Determine the (X, Y) coordinate at the center of the cell enclosing the given text.  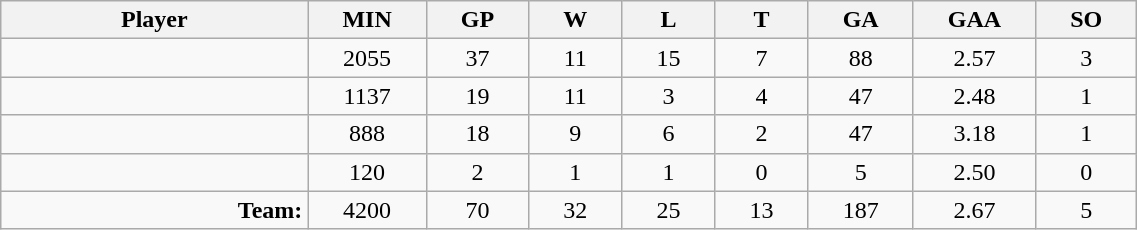
19 (477, 96)
187 (860, 210)
L (668, 20)
2.57 (974, 58)
2.67 (974, 210)
W (576, 20)
MIN (367, 20)
GA (860, 20)
4 (762, 96)
888 (367, 134)
7 (762, 58)
13 (762, 210)
2.48 (974, 96)
37 (477, 58)
25 (668, 210)
4200 (367, 210)
15 (668, 58)
3.18 (974, 134)
6 (668, 134)
T (762, 20)
32 (576, 210)
1137 (367, 96)
18 (477, 134)
70 (477, 210)
SO (1086, 20)
2055 (367, 58)
Team: (154, 210)
2.50 (974, 172)
Player (154, 20)
120 (367, 172)
GAA (974, 20)
GP (477, 20)
9 (576, 134)
88 (860, 58)
